Provide the [X, Y] coordinate of the cell's center where the given text is located.  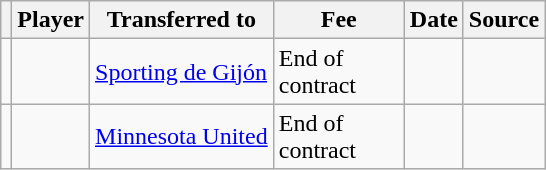
Sporting de Gijón [182, 72]
Fee [338, 20]
Source [504, 20]
Transferred to [182, 20]
Minnesota United [182, 136]
Player [51, 20]
Date [434, 20]
